For the text-containing cell, return its midpoint in [X, Y] coordinate format. 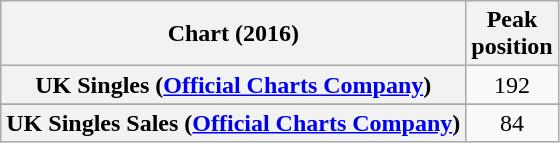
Peakposition [512, 34]
84 [512, 123]
192 [512, 85]
Chart (2016) [234, 34]
UK Singles Sales (Official Charts Company) [234, 123]
UK Singles (Official Charts Company) [234, 85]
